Determine the (X, Y) coordinate at the center of the cell enclosing the given text.  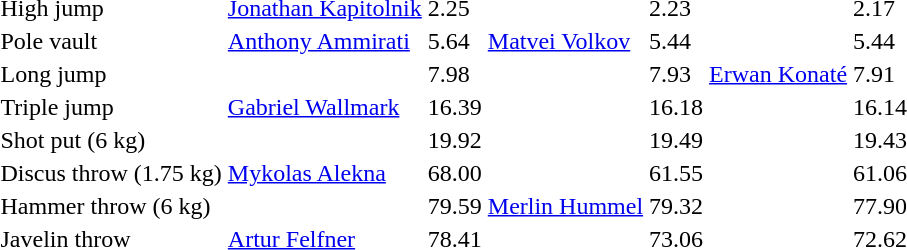
Erwan Konaté (778, 74)
16.18 (676, 107)
19.92 (454, 140)
5.64 (454, 41)
Merlin Hummel (565, 206)
61.55 (676, 173)
79.32 (676, 206)
Gabriel Wallmark (324, 107)
5.44 (676, 41)
16.39 (454, 107)
19.49 (676, 140)
79.59 (454, 206)
7.93 (676, 74)
Anthony Ammirati (324, 41)
Mykolas Alekna (324, 173)
Matvei Volkov (565, 41)
7.98 (454, 74)
68.00 (454, 173)
